Capture the cell that displays the provided text and extract its [x, y] central coordinate. 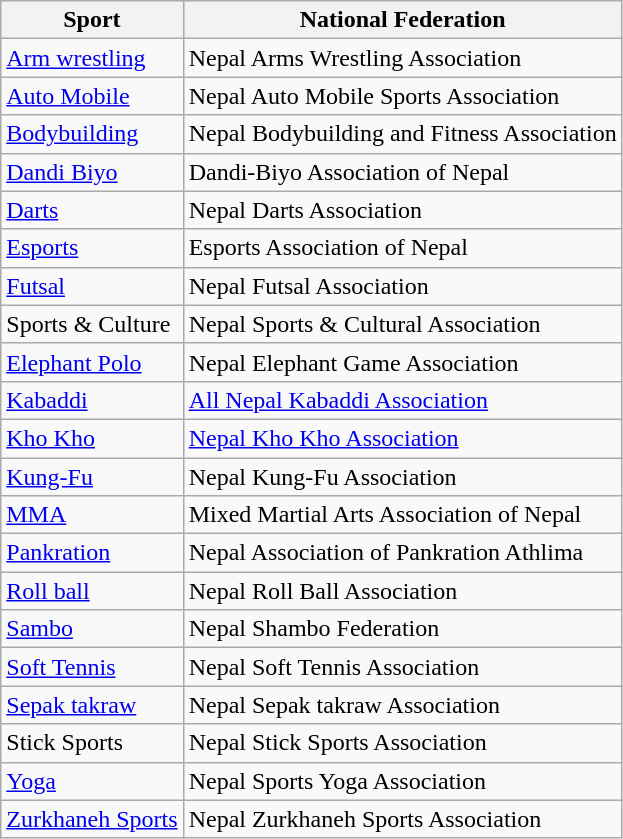
Elephant Polo [92, 362]
Nepal Sports & Cultural Association [402, 324]
Kabaddi [92, 400]
Soft Tennis [92, 667]
Arm wrestling [92, 58]
Kho Kho [92, 438]
Sport [92, 20]
Nepal Shambo Federation [402, 629]
Nepal Futsal Association [402, 286]
MMA [92, 515]
Nepal Zurkhaneh Sports Association [402, 819]
Nepal Soft Tennis Association [402, 667]
Stick Sports [92, 743]
Nepal Kung-Fu Association [402, 477]
Nepal Arms Wrestling Association [402, 58]
Dandi-Biyo Association of Nepal [402, 172]
Esports Association of Nepal [402, 248]
Nepal Stick Sports Association [402, 743]
Roll ball [92, 591]
Darts [92, 210]
Nepal Sepak takraw Association [402, 705]
Nepal Kho Kho Association [402, 438]
Sambo [92, 629]
Bodybuilding [92, 134]
Esports [92, 248]
Nepal Auto Mobile Sports Association [402, 96]
Yoga [92, 781]
Zurkhaneh Sports [92, 819]
All Nepal Kabaddi Association [402, 400]
Auto Mobile [92, 96]
Pankration [92, 553]
Nepal Elephant Game Association [402, 362]
Nepal Bodybuilding and Fitness Association [402, 134]
Mixed Martial Arts Association of Nepal [402, 515]
Nepal Association of Pankration Athlima [402, 553]
Kung-Fu [92, 477]
Nepal Darts Association [402, 210]
National Federation [402, 20]
Sepak takraw [92, 705]
Dandi Biyo [92, 172]
Nepal Roll Ball Association [402, 591]
Nepal Sports Yoga Association [402, 781]
Sports & Culture [92, 324]
Futsal [92, 286]
